For the text-containing cell, return its midpoint in [x, y] coordinate format. 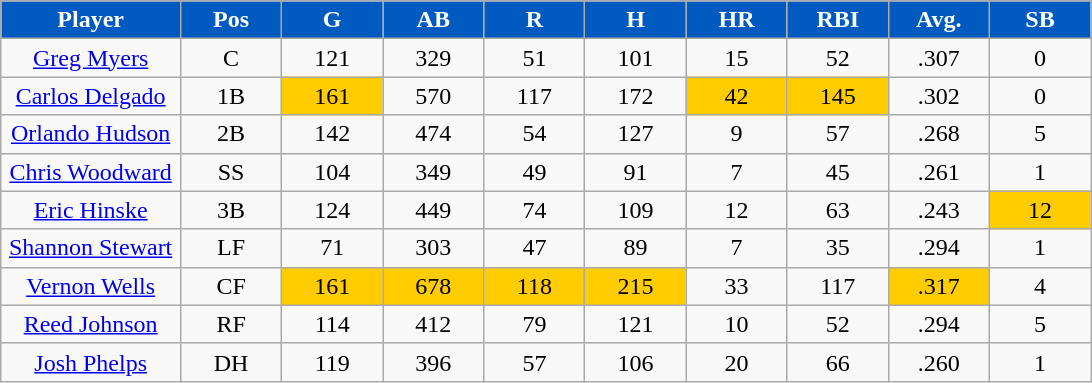
215 [636, 286]
HR [736, 20]
119 [332, 362]
47 [534, 248]
89 [636, 248]
570 [434, 96]
114 [332, 324]
.260 [938, 362]
35 [838, 248]
20 [736, 362]
449 [434, 210]
66 [838, 362]
51 [534, 58]
Greg Myers [91, 58]
RF [232, 324]
10 [736, 324]
104 [332, 172]
Reed Johnson [91, 324]
Pos [232, 20]
SB [1040, 20]
Vernon Wells [91, 286]
74 [534, 210]
Josh Phelps [91, 362]
Chris Woodward [91, 172]
2B [232, 134]
R [534, 20]
Orlando Hudson [91, 134]
63 [838, 210]
9 [736, 134]
79 [534, 324]
G [332, 20]
Carlos Delgado [91, 96]
1B [232, 96]
Player [91, 20]
54 [534, 134]
LF [232, 248]
474 [434, 134]
3B [232, 210]
124 [332, 210]
.307 [938, 58]
303 [434, 248]
RBI [838, 20]
CF [232, 286]
C [232, 58]
45 [838, 172]
91 [636, 172]
106 [636, 362]
109 [636, 210]
33 [736, 286]
Eric Hinske [91, 210]
Avg. [938, 20]
142 [332, 134]
Shannon Stewart [91, 248]
AB [434, 20]
172 [636, 96]
678 [434, 286]
49 [534, 172]
.302 [938, 96]
412 [434, 324]
H [636, 20]
101 [636, 58]
SS [232, 172]
127 [636, 134]
71 [332, 248]
396 [434, 362]
145 [838, 96]
42 [736, 96]
.317 [938, 286]
.243 [938, 210]
15 [736, 58]
4 [1040, 286]
349 [434, 172]
329 [434, 58]
.268 [938, 134]
118 [534, 286]
DH [232, 362]
.261 [938, 172]
